Return the [x, y] coordinate for the center point of the cell that contains the specified text.  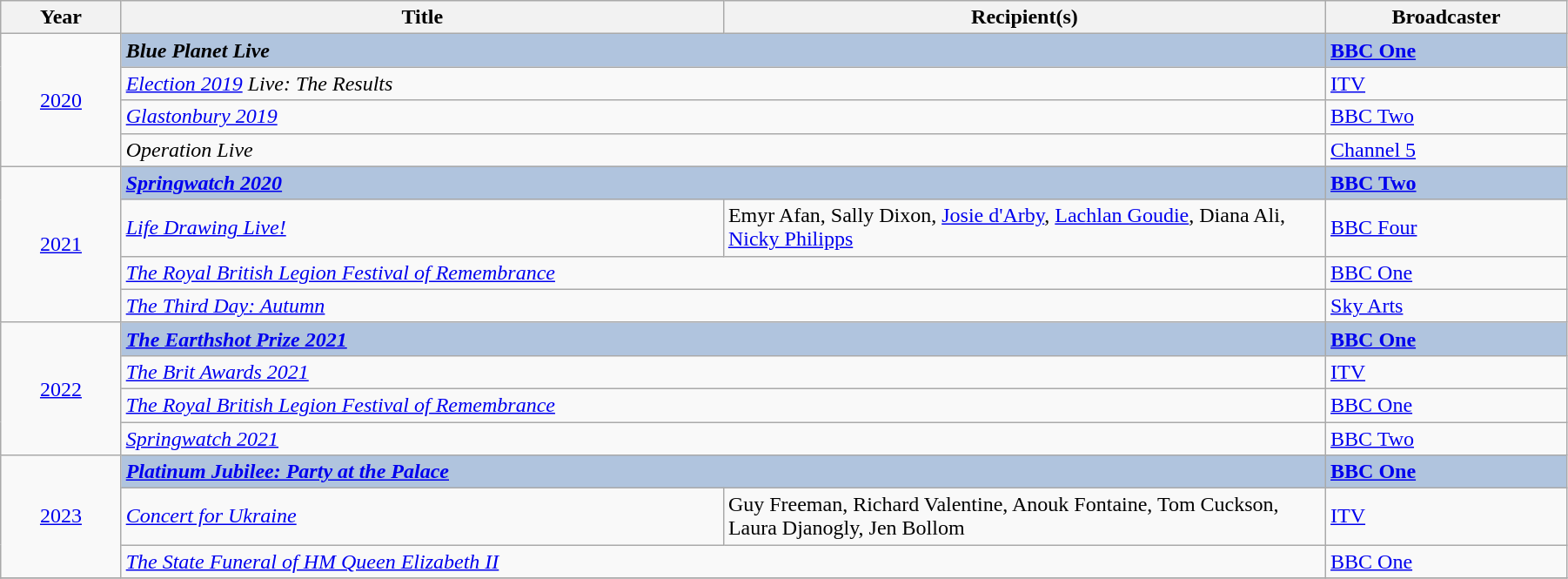
Platinum Jubilee: Party at the Palace [723, 472]
Guy Freeman, Richard Valentine, Anouk Fontaine, Tom Cuckson, Laura Djanogly, Jen Bollom [1024, 517]
2023 [61, 517]
Springwatch 2021 [723, 438]
Blue Planet Live [723, 50]
Title [422, 17]
Year [61, 17]
Life Drawing Live! [422, 228]
Concert for Ukraine [422, 517]
Springwatch 2020 [723, 183]
Sky Arts [1446, 306]
Glastonbury 2019 [723, 117]
BBC Four [1446, 228]
The Brit Awards 2021 [723, 372]
The Third Day: Autumn [723, 306]
Broadcaster [1446, 17]
Operation Live [723, 150]
2021 [61, 244]
Recipient(s) [1024, 17]
The Earthshot Prize 2021 [723, 339]
Channel 5 [1446, 150]
2022 [61, 388]
The State Funeral of HM Queen Elizabeth II [723, 562]
Emyr Afan, Sally Dixon, Josie d'Arby, Lachlan Goudie, Diana Ali, Nicky Philipps [1024, 228]
2020 [61, 100]
Election 2019 Live: The Results [723, 84]
